From the cell containing the given text, extract its center point as [x, y] coordinate. 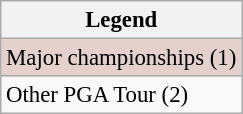
Other PGA Tour (2) [122, 95]
Legend [122, 20]
Major championships (1) [122, 58]
